Determine the [X, Y] coordinate at the center of the cell enclosing the given text.  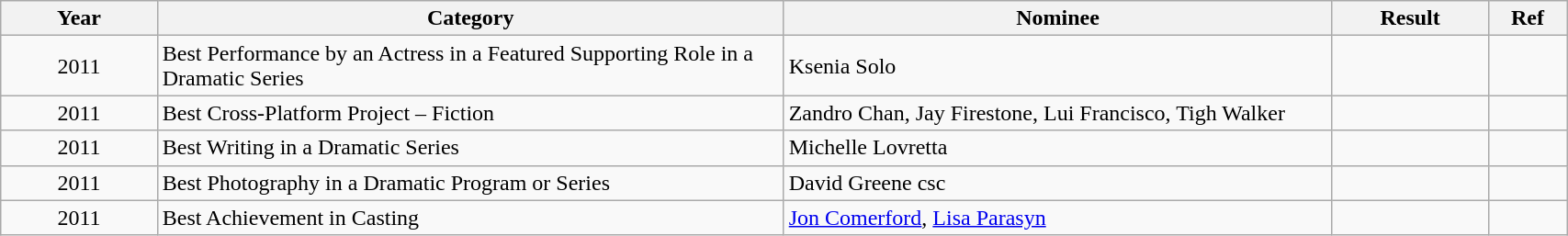
Best Achievement in Casting [470, 218]
Ref [1527, 18]
Best Cross-Platform Project – Fiction [470, 113]
Best Writing in a Dramatic Series [470, 148]
Best Photography in a Dramatic Program or Series [470, 183]
Category [470, 18]
Result [1410, 18]
Zandro Chan, Jay Firestone, Lui Francisco, Tigh Walker [1058, 113]
Michelle Lovretta [1058, 148]
Year [79, 18]
David Greene csc [1058, 183]
Best Performance by an Actress in a Featured Supporting Role in a Dramatic Series [470, 66]
Jon Comerford, Lisa Parasyn [1058, 218]
Ksenia Solo [1058, 66]
Nominee [1058, 18]
